Provide the (X, Y) coordinate of the cell's center where the given text is located.  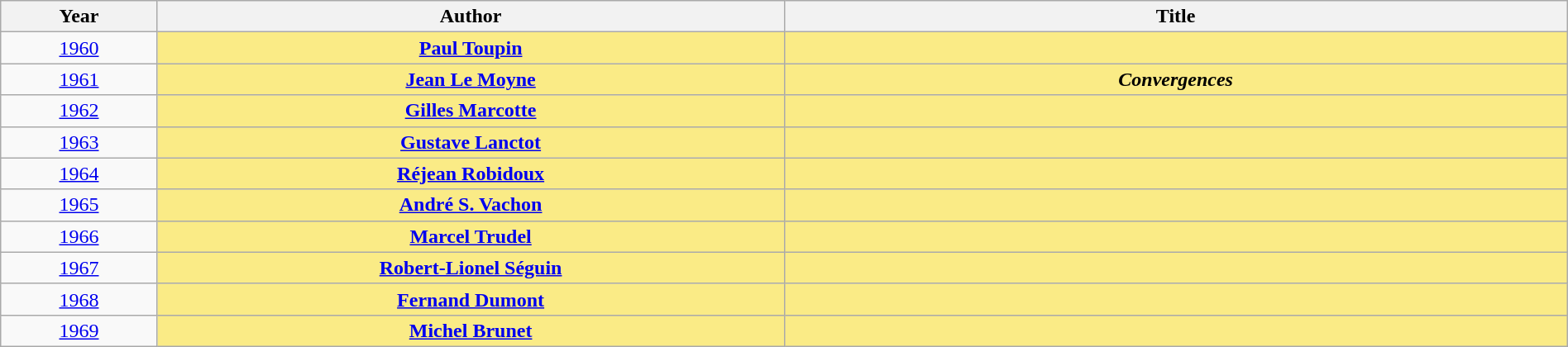
Fernand Dumont (471, 299)
1966 (79, 236)
Title (1176, 17)
Michel Brunet (471, 330)
Robert-Lionel Séguin (471, 268)
1969 (79, 330)
Gustave Lanctot (471, 142)
Réjean Robidoux (471, 173)
1965 (79, 205)
1964 (79, 173)
1968 (79, 299)
1960 (79, 48)
Convergences (1176, 79)
Marcel Trudel (471, 236)
1961 (79, 79)
Jean Le Moyne (471, 79)
1967 (79, 268)
Paul Toupin (471, 48)
Gilles Marcotte (471, 111)
1962 (79, 111)
Year (79, 17)
André S. Vachon (471, 205)
Author (471, 17)
1963 (79, 142)
